Find where the given text appears and provide that cell's center as [X, Y] coordinate. 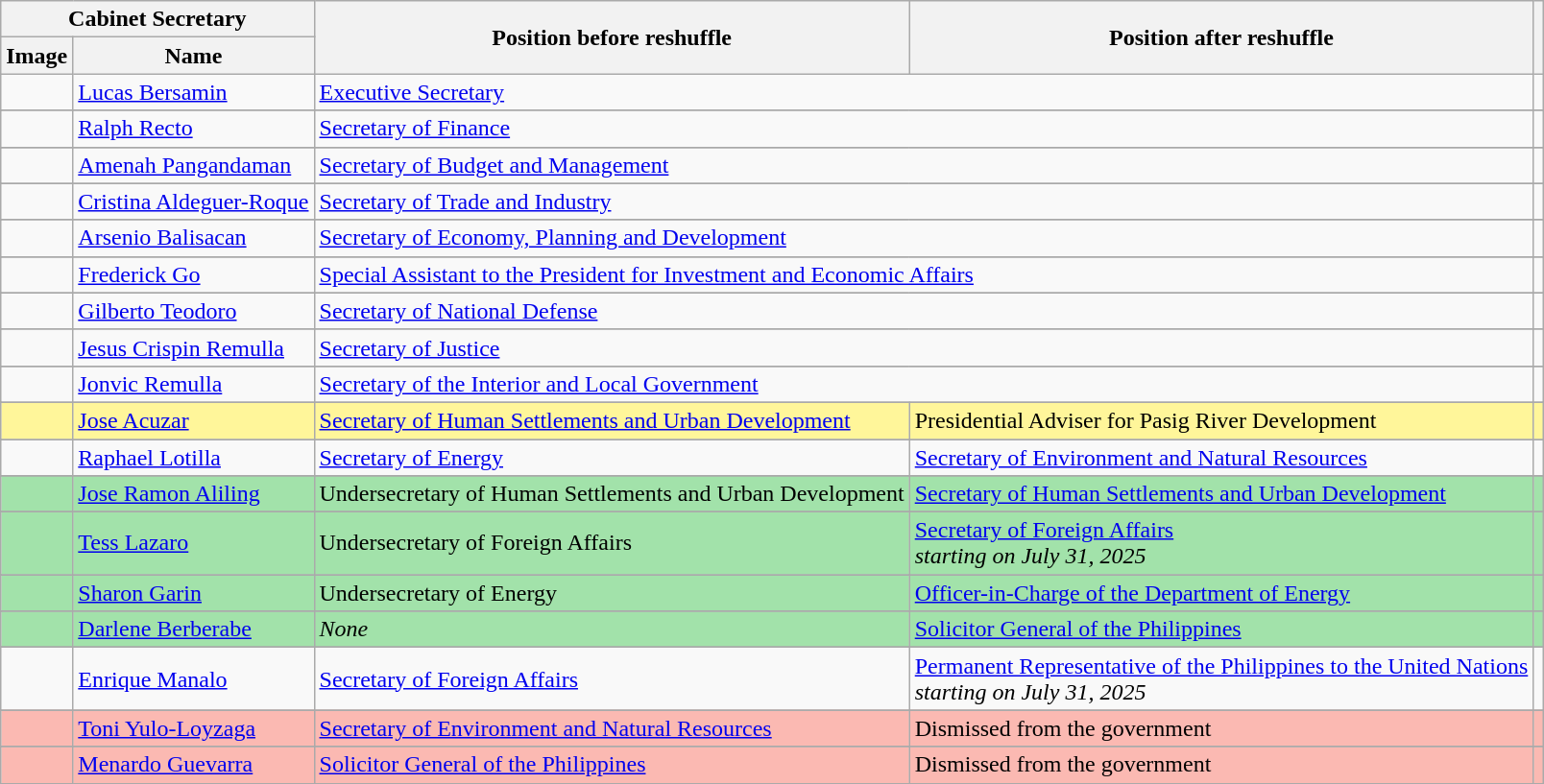
Position after reshuffle [1221, 37]
Gilberto Teodoro [194, 311]
Jonvic Remulla [194, 384]
Undersecretary of Energy [612, 593]
Secretary of Energy [612, 458]
Cabinet Secretary [157, 19]
Frederick Go [194, 274]
Secretary of Finance [924, 129]
Cristina Aldeguer-Roque [194, 202]
Undersecretary of Foreign Affairs [612, 543]
Officer-in-Charge of the Department of Energy [1221, 593]
Lucas Bersamin [194, 92]
Executive Secretary [924, 92]
Secretary of Budget and Management [924, 165]
Undersecretary of Human Settlements and Urban Development [612, 494]
Enrique Manalo [194, 679]
Secretary of the Interior and Local Government [924, 384]
Image [36, 56]
Secretary of National Defense [924, 311]
Special Assistant to the President for Investment and Economic Affairs [924, 274]
Amenah Pangandaman [194, 165]
Menardo Guevarra [194, 765]
Jesus Crispin Remulla [194, 347]
Presidential Adviser for Pasig River Development [1221, 420]
Toni Yulo-Loyzaga [194, 728]
Jose Ramon Aliling [194, 494]
Permanent Representative of the Philippines to the United Nationsstarting on July 31, 2025 [1221, 679]
Ralph Recto [194, 129]
Secretary of Foreign Affairsstarting on July 31, 2025 [1221, 543]
Position before reshuffle [612, 37]
Secretary of Trade and Industry [924, 202]
Sharon Garin [194, 593]
None [612, 630]
Raphael Lotilla [194, 458]
Secretary of Justice [924, 347]
Name [194, 56]
Secretary of Foreign Affairs [612, 679]
Darlene Berberabe [194, 630]
Jose Acuzar [194, 420]
Tess Lazaro [194, 543]
Secretary of Economy, Planning and Development [924, 238]
Arsenio Balisacan [194, 238]
